From the cell containing the given text, extract its center point as (X, Y) coordinate. 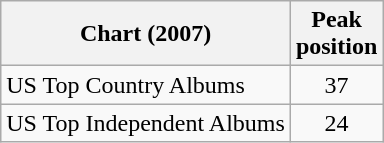
37 (336, 85)
US Top Country Albums (146, 85)
Chart (2007) (146, 34)
24 (336, 123)
US Top Independent Albums (146, 123)
Peakposition (336, 34)
